Find where the given text appears and provide that cell's center as (X, Y) coordinate. 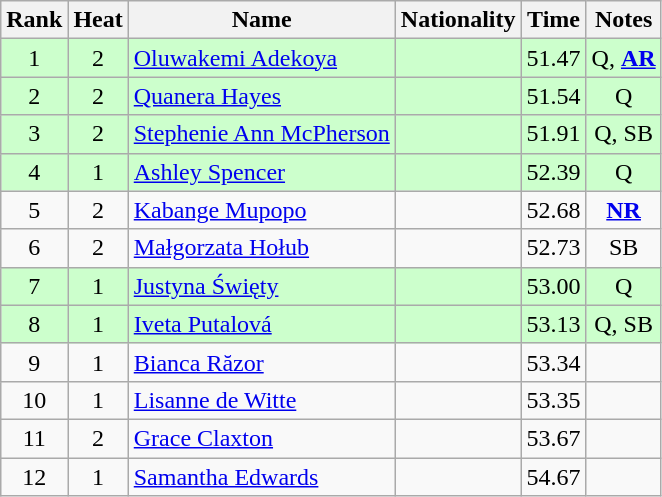
51.91 (554, 134)
Quanera Hayes (262, 96)
Name (262, 20)
11 (34, 438)
Justyna Święty (262, 286)
Heat (98, 20)
Bianca Răzor (262, 362)
52.68 (554, 210)
Ashley Spencer (262, 172)
7 (34, 286)
Kabange Mupopo (262, 210)
Stephenie Ann McPherson (262, 134)
6 (34, 248)
3 (34, 134)
10 (34, 400)
53.00 (554, 286)
52.39 (554, 172)
Notes (624, 20)
53.34 (554, 362)
51.47 (554, 58)
Oluwakemi Adekoya (262, 58)
SB (624, 248)
Samantha Edwards (262, 477)
Nationality (458, 20)
Lisanne de Witte (262, 400)
54.67 (554, 477)
53.35 (554, 400)
8 (34, 324)
Grace Claxton (262, 438)
12 (34, 477)
53.67 (554, 438)
52.73 (554, 248)
9 (34, 362)
5 (34, 210)
4 (34, 172)
51.54 (554, 96)
NR (624, 210)
Rank (34, 20)
53.13 (554, 324)
Iveta Putalová (262, 324)
Małgorzata Hołub (262, 248)
Time (554, 20)
Q, AR (624, 58)
